Locate the cell with the specified text and output its (x, y) center coordinate. 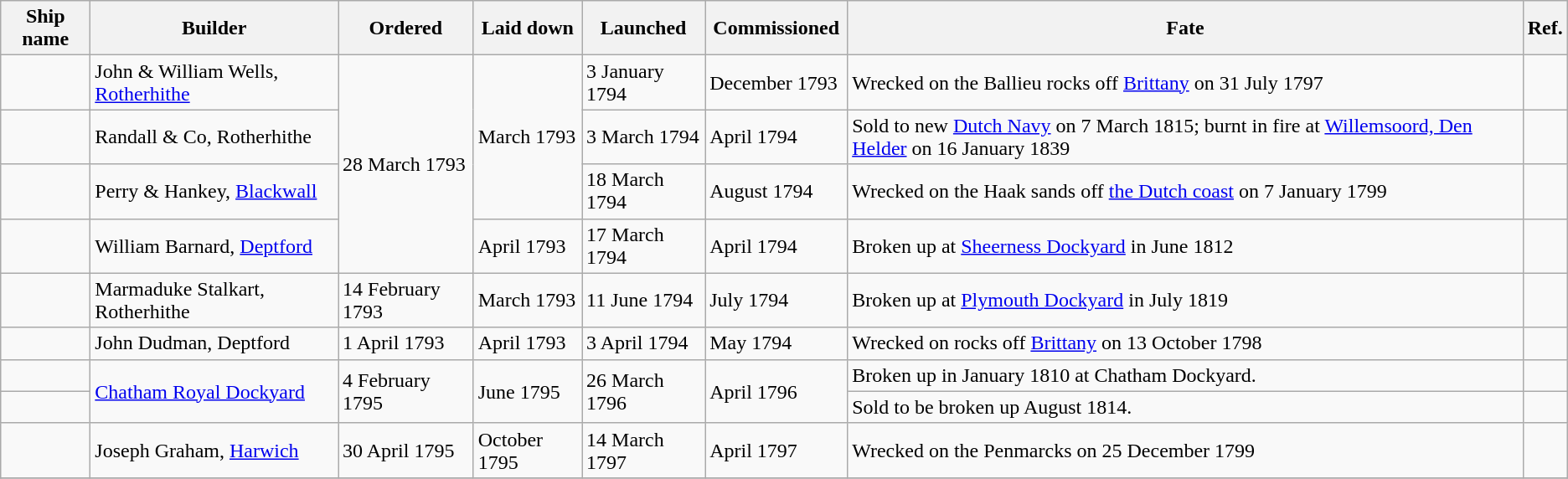
July 1794 (776, 300)
3 April 1794 (643, 343)
John & William Wells, Rotherhithe (214, 82)
Sold to be broken up August 1814. (1185, 407)
26 March 1796 (643, 391)
Perry & Hankey, Blackwall (214, 191)
3 March 1794 (643, 137)
3 January 1794 (643, 82)
Broken up at Sheerness Dockyard in June 1812 (1185, 246)
Wrecked on the Ballieu rocks off Brittany on 31 July 1797 (1185, 82)
Wrecked on the Haak sands off the Dutch coast on 7 January 1799 (1185, 191)
Randall & Co, Rotherhithe (214, 137)
April 1797 (776, 451)
17 March 1794 (643, 246)
Ship name (45, 28)
Broken up at Plymouth Dockyard in July 1819 (1185, 300)
Launched (643, 28)
Fate (1185, 28)
Ordered (406, 28)
April 1796 (776, 391)
John Dudman, Deptford (214, 343)
August 1794 (776, 191)
December 1793 (776, 82)
4 February 1795 (406, 391)
30 April 1795 (406, 451)
Laid down (528, 28)
Marmaduke Stalkart, Rotherhithe (214, 300)
Broken up in January 1810 at Chatham Dockyard. (1185, 375)
14 February 1793 (406, 300)
Wrecked on rocks off Brittany on 13 October 1798 (1185, 343)
October 1795 (528, 451)
28 March 1793 (406, 164)
14 March 1797 (643, 451)
Chatham Royal Dockyard (214, 391)
Sold to new Dutch Navy on 7 March 1815; burnt in fire at Willemsoord, Den Helder on 16 January 1839 (1185, 137)
June 1795 (528, 391)
11 June 1794 (643, 300)
Commissioned (776, 28)
Wrecked on the Penmarcks on 25 December 1799 (1185, 451)
18 March 1794 (643, 191)
Builder (214, 28)
William Barnard, Deptford (214, 246)
1 April 1793 (406, 343)
Ref. (1545, 28)
Joseph Graham, Harwich (214, 451)
May 1794 (776, 343)
